Detect which cell encompasses the target text, then output its (x, y) center coordinate. 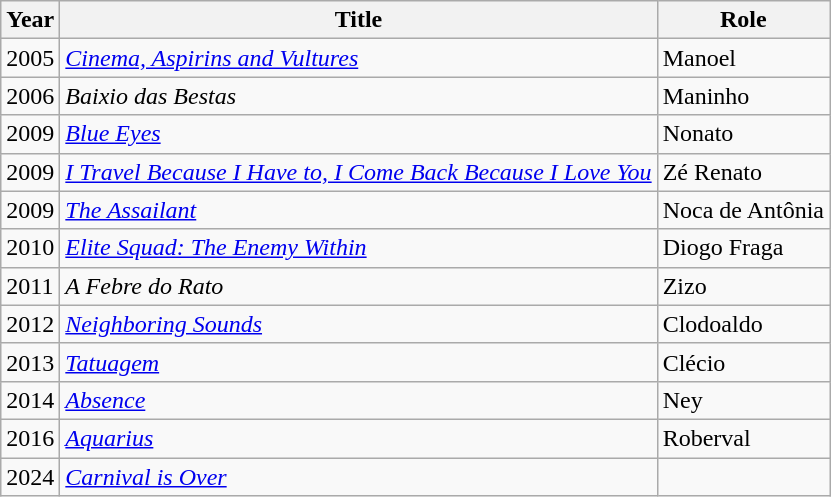
2006 (30, 96)
Clécio (743, 362)
Elite Squad: The Enemy Within (358, 248)
A Febre do Rato (358, 286)
Carnival is Over (358, 477)
Nonato (743, 134)
I Travel Because I Have to, I Come Back Because I Love You (358, 172)
Baixio das Bestas (358, 96)
2014 (30, 400)
2012 (30, 324)
Roberval (743, 438)
Ney (743, 400)
The Assailant (358, 210)
2024 (30, 477)
Noca de Antônia (743, 210)
Cinema, Aspirins and Vultures (358, 58)
2013 (30, 362)
Zé Renato (743, 172)
Title (358, 20)
Diogo Fraga (743, 248)
2016 (30, 438)
Absence (358, 400)
Tatuagem (358, 362)
2010 (30, 248)
Role (743, 20)
Year (30, 20)
Manoel (743, 58)
Aquarius (358, 438)
2005 (30, 58)
Zizo (743, 286)
2011 (30, 286)
Neighboring Sounds (358, 324)
Blue Eyes (358, 134)
Clodoaldo (743, 324)
Maninho (743, 96)
